Find where the given text appears and provide that cell's center as [x, y] coordinate. 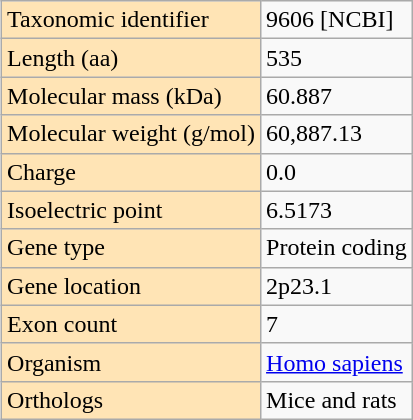
535 [337, 58]
7 [337, 324]
Organism [132, 362]
9606 [NCBI] [337, 20]
Isoelectric point [132, 210]
6.5173 [337, 210]
60.887 [337, 96]
Taxonomic identifier [132, 20]
Orthologs [132, 400]
Charge [132, 172]
2p23.1 [337, 286]
Homo sapiens [337, 362]
Molecular mass (kDa) [132, 96]
Gene location [132, 286]
Exon count [132, 324]
60,887.13 [337, 134]
Length (aa) [132, 58]
Gene type [132, 248]
0.0 [337, 172]
Molecular weight (g/mol) [132, 134]
Mice and rats [337, 400]
Protein coding [337, 248]
